Detect which cell encompasses the target text, then output its [X, Y] center coordinate. 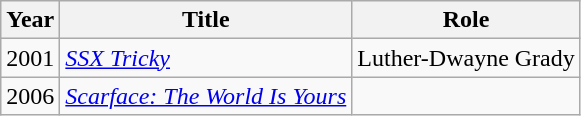
2001 [30, 58]
Luther-Dwayne Grady [466, 58]
Year [30, 20]
Role [466, 20]
Scarface: The World Is Yours [206, 96]
SSX Tricky [206, 58]
Title [206, 20]
2006 [30, 96]
